Identify which cell holds the provided text, then report its [x, y] central coordinate. 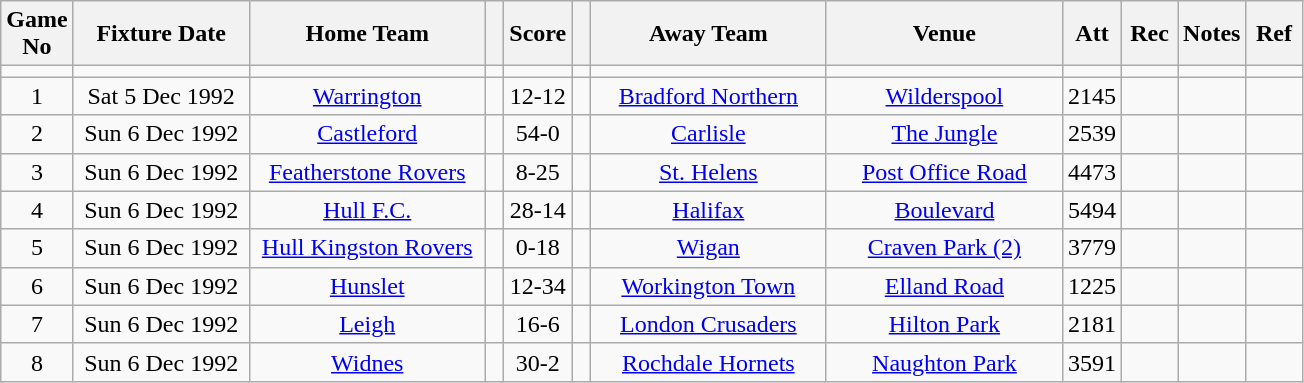
2 [37, 134]
2145 [1092, 96]
1 [37, 96]
16-6 [538, 324]
5494 [1092, 210]
1225 [1092, 286]
Halifax [708, 210]
4473 [1092, 172]
London Crusaders [708, 324]
6 [37, 286]
Wilderspool [944, 96]
Notes [1212, 34]
28-14 [538, 210]
0-18 [538, 248]
4 [37, 210]
Post Office Road [944, 172]
Fixture Date [161, 34]
Warrington [367, 96]
30-2 [538, 362]
Wigan [708, 248]
Att [1092, 34]
Hunslet [367, 286]
Venue [944, 34]
Bradford Northern [708, 96]
Castleford [367, 134]
Carlisle [708, 134]
Score [538, 34]
Game No [37, 34]
Boulevard [944, 210]
Hull F.C. [367, 210]
3779 [1092, 248]
Rec [1150, 34]
Naughton Park [944, 362]
8-25 [538, 172]
Ref [1274, 34]
2539 [1092, 134]
Rochdale Hornets [708, 362]
3591 [1092, 362]
12-12 [538, 96]
12-34 [538, 286]
Featherstone Rovers [367, 172]
Hull Kingston Rovers [367, 248]
5 [37, 248]
8 [37, 362]
54-0 [538, 134]
7 [37, 324]
St. Helens [708, 172]
Away Team [708, 34]
Workington Town [708, 286]
Craven Park (2) [944, 248]
Elland Road [944, 286]
Leigh [367, 324]
2181 [1092, 324]
Widnes [367, 362]
The Jungle [944, 134]
Sat 5 Dec 1992 [161, 96]
3 [37, 172]
Home Team [367, 34]
Hilton Park [944, 324]
